Locate the cell with the specified text and output its [x, y] center coordinate. 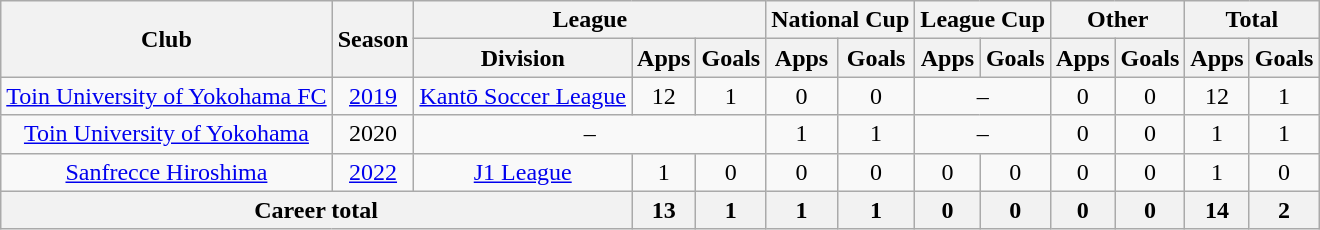
Division [523, 58]
J1 League [523, 172]
2022 [373, 172]
13 [664, 210]
2 [1284, 210]
Toin University of Yokohama [166, 134]
Sanfrecce Hiroshima [166, 172]
2020 [373, 134]
Total [1252, 20]
Season [373, 39]
National Cup [840, 20]
Other [1118, 20]
Toin University of Yokohama FC [166, 96]
14 [1217, 210]
Kantō Soccer League [523, 96]
2019 [373, 96]
Club [166, 39]
Career total [316, 210]
League Cup [983, 20]
League [590, 20]
